Output the (x, y) coordinate of the center of the cell containing the given text.  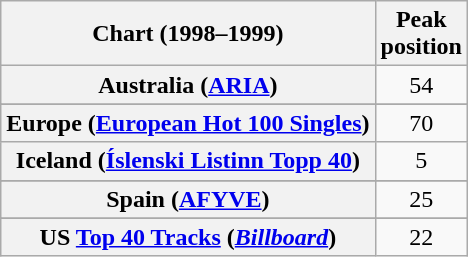
Chart (1998–1999) (188, 34)
70 (421, 123)
Iceland (Íslenski Listinn Topp 40) (188, 161)
22 (421, 237)
US Top 40 Tracks (Billboard) (188, 237)
5 (421, 161)
25 (421, 199)
54 (421, 85)
Australia (ARIA) (188, 85)
Europe (European Hot 100 Singles) (188, 123)
Peakposition (421, 34)
Spain (AFYVE) (188, 199)
